Search for the cell housing the specified text and yield its (x, y) center coordinate. 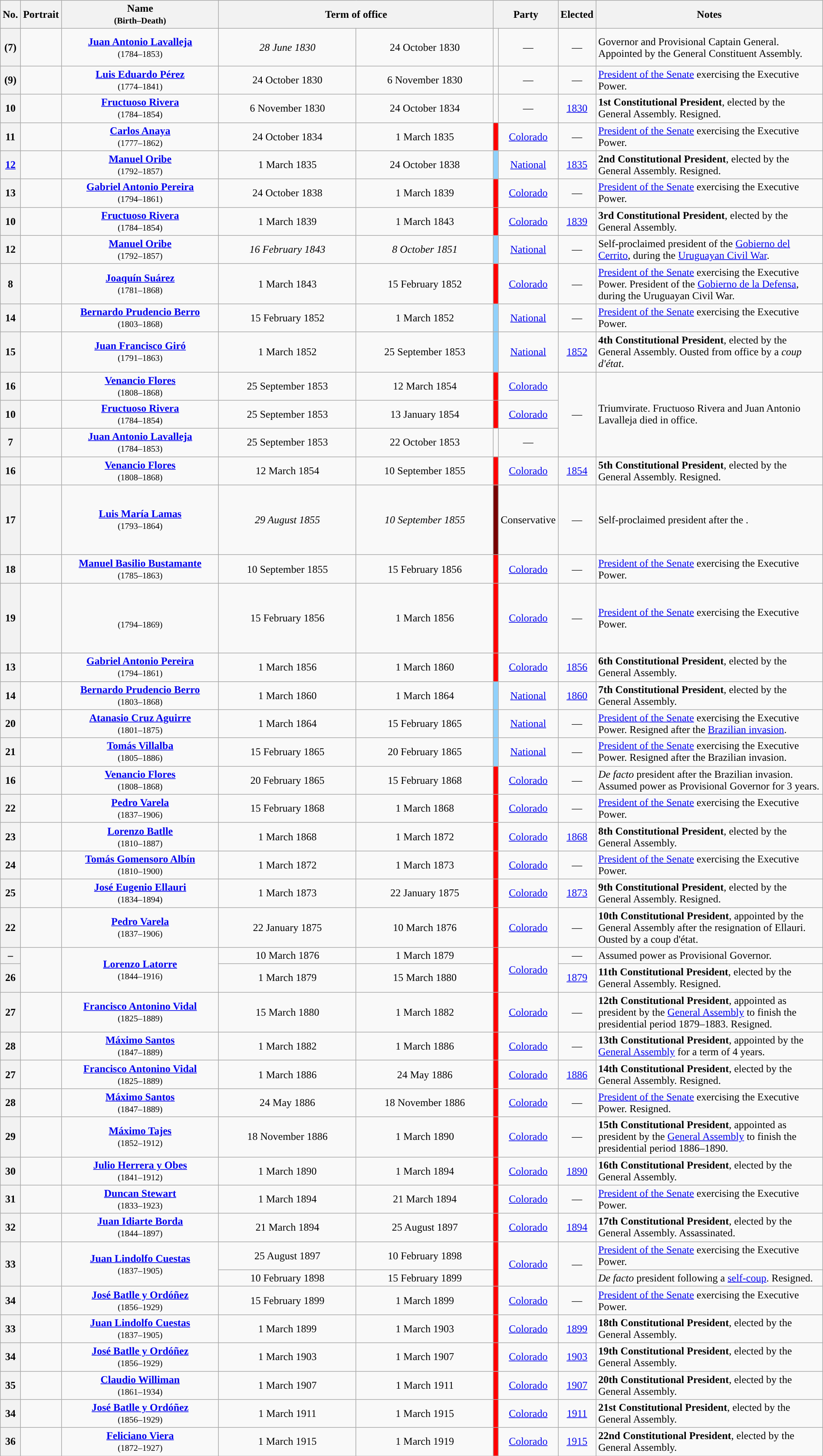
1830 (577, 109)
(7) (10, 47)
Julio Herrera y Obes(1841–1912) (140, 1171)
1894 (577, 1227)
Term of office (356, 15)
1835 (577, 165)
Joaquín Suárez(1781–1868) (140, 284)
Manuel Basilio Bustamante(1785–1863) (140, 569)
19 (10, 618)
35 (10, 1385)
Lorenzo Batlle(1810–1887) (140, 836)
32 (10, 1227)
1879 (577, 978)
Feliciano Viera(1872–1927) (140, 1442)
29 August 1855 (287, 520)
Elected (577, 15)
Luis María Lamas(1793–1864) (140, 520)
28 June 1830 (287, 47)
José Eugenio Ellauri(1834–1894) (140, 893)
1907 (577, 1385)
1852 (577, 352)
Juan Idiarte Borda(1844–1897) (140, 1227)
Self-proclaimed president of the Gobierno del Cerrito, during the Uruguayan Civil War. (709, 249)
1 March 1919 (425, 1442)
President of the Senate exercising the Executive Power. Resigned. (709, 1103)
9th Constitutional President, elected by the General Assembly. Resigned. (709, 893)
1868 (577, 836)
1915 (577, 1442)
1899 (577, 1329)
Notes (709, 15)
Conservative (528, 520)
Tomás Villalba(1805–1886) (140, 752)
19th Constitutional President, elected by the General Assembly. (709, 1357)
26 (10, 978)
31 (10, 1199)
11th Constitutional President, elected by the General Assembly. Resigned. (709, 978)
Máximo Tajes(1852–1912) (140, 1137)
23 (10, 836)
1903 (577, 1357)
12th Constitutional President, appointed as president by the General Assembly to finish the presidential period 1879–1883. Resigned. (709, 1012)
8 October 1851 (425, 249)
21 (10, 752)
18 (10, 569)
29 (10, 1137)
Atanasio Cruz Aguirre(1801–1875) (140, 723)
(9) (10, 80)
7th Constitutional President, elected by the General Assembly. (709, 696)
Portrait (41, 15)
Party (526, 15)
Carlos Anaya(1777–1862) (140, 136)
8th Constitutional President, elected by the General Assembly. (709, 836)
No. (10, 15)
25 (10, 893)
Assumed power as Provisional Governor. (709, 956)
1856 (577, 667)
4th Constitutional President, elected by the General Assembly. Ousted from office by a coup d'état. (709, 352)
1st Constitutional President, elected by the General Assembly. Resigned. (709, 109)
16th Constitutional President, elected by the General Assembly. (709, 1171)
20 (10, 723)
De facto president following a self-coup. Resigned. (709, 1278)
11 (10, 136)
24 (10, 865)
18th Constitutional President, elected by the General Assembly. (709, 1329)
22nd Constitutional President, elected by the General Assembly. (709, 1442)
30 (10, 1171)
2nd Constitutional President, elected by the General Assembly. Resigned. (709, 165)
3rd Constitutional President, elected by the General Assembly. (709, 221)
16 February 1843 (287, 249)
(1794–1869) (140, 618)
Claudio Williman(1861–1934) (140, 1385)
Self-proclaimed president after the . (709, 520)
Luis Eduardo Pérez(1774–1841) (140, 80)
1911 (577, 1414)
5th Constitutional President, elected by the General Assembly. Resigned. (709, 471)
Name(Birth–Death) (140, 15)
15th Constitutional President, appointed as president by the General Assembly to finish the presidential period 1886–1890. (709, 1137)
De facto president after the Brazilian invasion. Assumed power as Provisional Governor for 3 years. (709, 780)
Tomás Gomensoro Albín(1810–1900) (140, 865)
Lorenzo Latorre(1844–1916) (140, 970)
7 (10, 443)
1890 (577, 1171)
6th Constitutional President, elected by the General Assembly. (709, 667)
1839 (577, 221)
13 January 1854 (425, 414)
Governor and Provisional Captain General. Appointed by the General Constituent Assembly. (709, 47)
– (10, 956)
14th Constitutional President, elected by the General Assembly. Resigned. (709, 1074)
17 (10, 520)
1886 (577, 1074)
36 (10, 1442)
13th Constitutional President, appointed by the General Assembly for a term of 4 years. (709, 1047)
8 (10, 284)
10th Constitutional President, appointed by the General Assembly after the resignation of Ellauri. Ousted by a coup d'état. (709, 928)
17th Constitutional President, elected by the General Assembly. Assassinated. (709, 1227)
1854 (577, 471)
21st Constitutional President, elected by the General Assembly. (709, 1414)
Juan Francisco Giró(1791–1863) (140, 352)
Duncan Stewart(1833–1923) (140, 1199)
Triumvirate. Fructuoso Rivera and Juan Antonio Lavalleja died in office. (709, 414)
1873 (577, 893)
20th Constitutional President, elected by the General Assembly. (709, 1385)
15 (10, 352)
22 October 1853 (425, 443)
1860 (577, 696)
President of the Senate exercising the Executive Power. President of the Gobierno de la Defensa, during the Uruguayan Civil War. (709, 284)
